Locate the cell with the specified text and output its (X, Y) center coordinate. 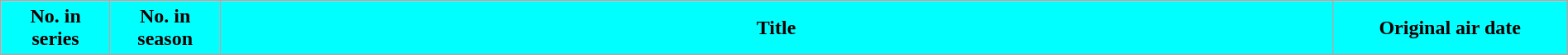
No. inseries (56, 28)
Original air date (1450, 28)
Title (776, 28)
No. inseason (165, 28)
